Extract the (x, y) coordinate from the center of the cell holding the provided text.  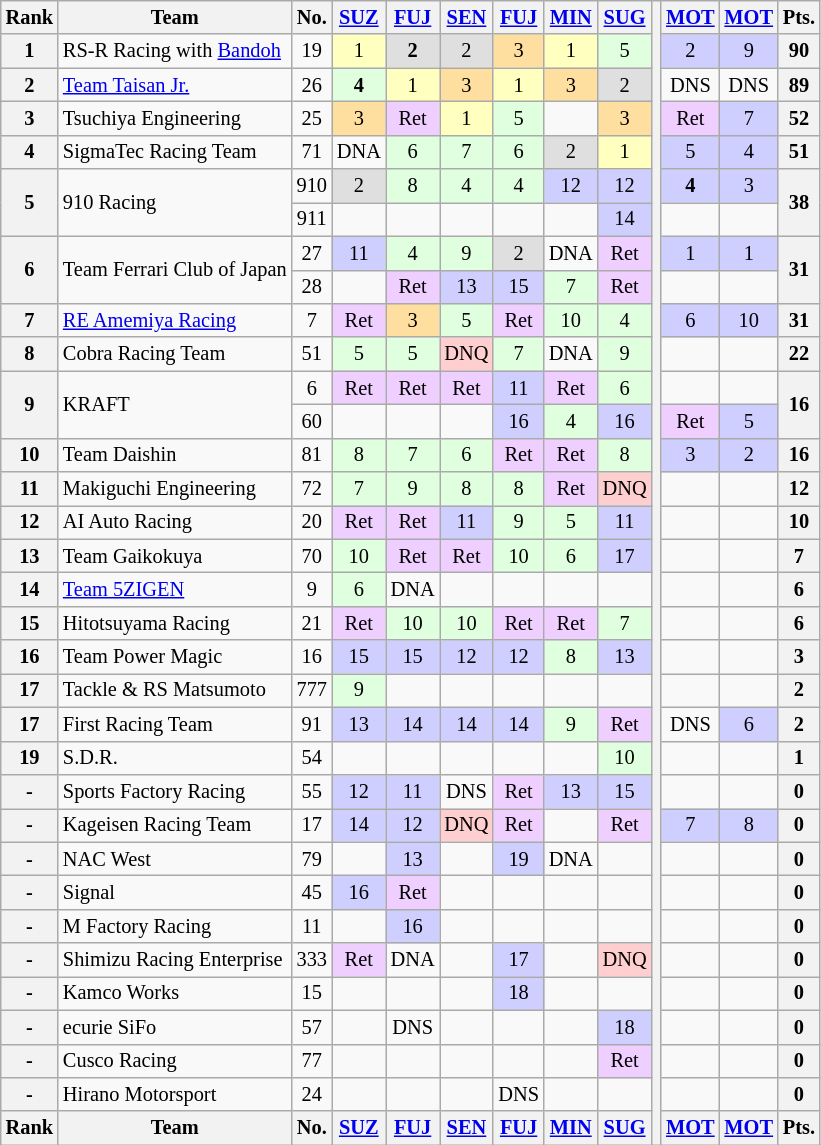
910 (312, 186)
S.D.R. (175, 758)
Kamco Works (175, 993)
55 (312, 791)
Cobra Racing Team (175, 354)
Team Taisan Jr. (175, 85)
91 (312, 724)
RE Amemiya Racing (175, 320)
Tackle & RS Matsumoto (175, 690)
Sports Factory Racing (175, 791)
Team 5ZIGEN (175, 589)
Team Power Magic (175, 657)
M Factory Racing (175, 926)
79 (312, 859)
72 (312, 489)
22 (799, 354)
Hitotsuyama Racing (175, 623)
70 (312, 556)
Team Gaikokuya (175, 556)
27 (312, 253)
52 (799, 118)
Kageisen Racing Team (175, 825)
Team Ferrari Club of Japan (175, 270)
28 (312, 287)
45 (312, 892)
54 (312, 758)
90 (799, 51)
AI Auto Racing (175, 522)
Tsuchiya Engineering (175, 118)
26 (312, 85)
24 (312, 1094)
25 (312, 118)
ecurie SiFo (175, 1027)
Signal (175, 892)
Hirano Motorsport (175, 1094)
21 (312, 623)
Cusco Racing (175, 1061)
KRAFT (175, 404)
777 (312, 690)
20 (312, 522)
89 (799, 85)
60 (312, 421)
Makiguchi Engineering (175, 489)
57 (312, 1027)
81 (312, 455)
71 (312, 152)
77 (312, 1061)
Team Daishin (175, 455)
First Racing Team (175, 724)
910 Racing (175, 202)
333 (312, 960)
SigmaTec Racing Team (175, 152)
RS-R Racing with Bandoh (175, 51)
NAC West (175, 859)
Shimizu Racing Enterprise (175, 960)
911 (312, 219)
38 (799, 202)
